Pinpoint the cell where the given text exists, returning its (x, y) midpoint coordinate. 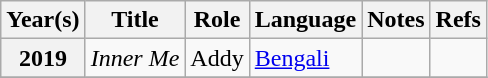
2019 (43, 58)
Notes (396, 20)
Bengali (305, 58)
Refs (458, 20)
Addy (217, 58)
Role (217, 20)
Title (135, 20)
Year(s) (43, 20)
Language (305, 20)
Inner Me (135, 58)
